Pinpoint the cell where the given text exists, returning its (x, y) midpoint coordinate. 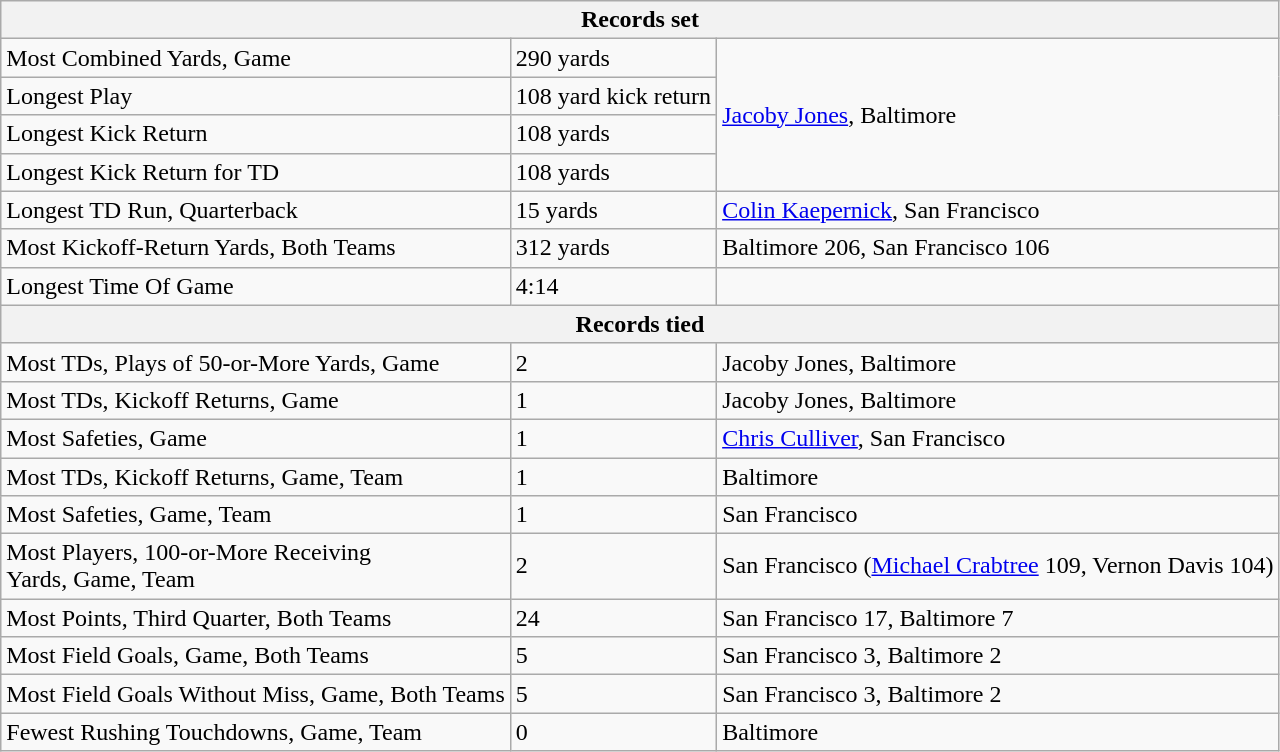
Most Players, 100-or-More Receiving Yards, Game, Team (256, 566)
15 yards (613, 210)
San Francisco (998, 515)
Most Safeties, Game, Team (256, 515)
Records set (640, 20)
Most TDs, Kickoff Returns, Game (256, 400)
Longest Play (256, 96)
312 yards (613, 248)
Most TDs, Kickoff Returns, Game, Team (256, 477)
Most Points, Third Quarter, Both Teams (256, 618)
Longest Kick Return (256, 134)
San Francisco (Michael Crabtree 109, Vernon Davis 104) (998, 566)
Most Combined Yards, Game (256, 58)
24 (613, 618)
Colin Kaepernick, San Francisco (998, 210)
Most Safeties, Game (256, 438)
108 yard kick return (613, 96)
290 yards (613, 58)
San Francisco 17, Baltimore 7 (998, 618)
Fewest Rushing Touchdowns, Game, Team (256, 732)
Most Kickoff-Return Yards, Both Teams (256, 248)
Longest Time Of Game (256, 286)
0 (613, 732)
Chris Culliver, San Francisco (998, 438)
Most Field Goals Without Miss, Game, Both Teams (256, 694)
Longest TD Run, Quarterback (256, 210)
Most TDs, Plays of 50-or-More Yards, Game (256, 362)
Records tied (640, 324)
Longest Kick Return for TD (256, 172)
4:14 (613, 286)
Baltimore 206, San Francisco 106 (998, 248)
Most Field Goals, Game, Both Teams (256, 656)
